Return the (x, y) coordinate for the center point of the cell that contains the specified text.  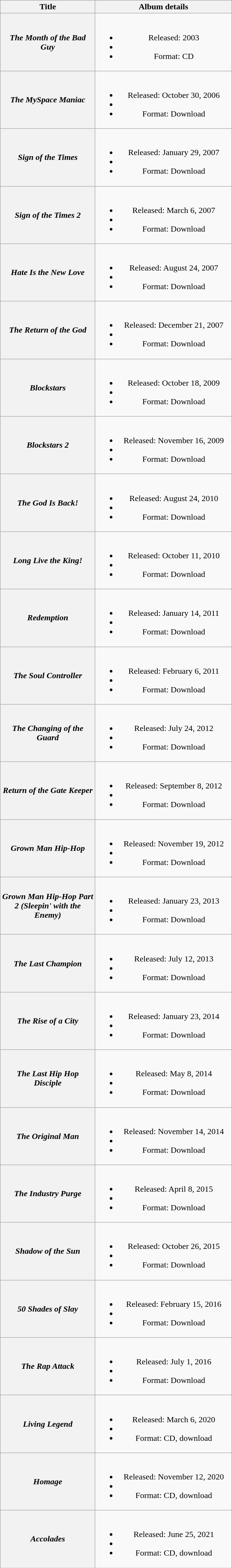
Released: July 24, 2012Format: Download (164, 733)
Accolades (48, 1539)
Shadow of the Sun (48, 1251)
The Original Man (48, 1136)
Released: November 19, 2012Format: Download (164, 848)
Released: January 23, 2013Format: Download (164, 906)
Blockstars (48, 387)
The Rise of a City (48, 1021)
Living Legend (48, 1424)
The MySpace Maniac (48, 100)
Released: February 6, 2011Format: Download (164, 675)
Released: November 16, 2009Format: Download (164, 445)
Grown Man Hip-Hop Part 2 (Sleepin' with the Enemy) (48, 906)
The Industry Purge (48, 1194)
Released: November 12, 2020Format: CD, download (164, 1481)
Released: October 26, 2015Format: Download (164, 1251)
Title (48, 7)
Homage (48, 1481)
Released: December 21, 2007Format: Download (164, 330)
Released: January 23, 2014Format: Download (164, 1021)
Hate Is the New Love (48, 272)
50 Shades of Slay (48, 1309)
Redemption (48, 618)
Released: September 8, 2012Format: Download (164, 791)
Grown Man Hip-Hop (48, 848)
Released: March 6, 2020Format: CD, download (164, 1424)
Released: February 15, 2016Format: Download (164, 1309)
The Changing of the Guard (48, 733)
Album details (164, 7)
Released: 2003Format: CD (164, 42)
Released: July 12, 2013Format: Download (164, 964)
Sign of the Times 2 (48, 215)
The Month of the Bad Guy (48, 42)
The Last Hip Hop Disciple (48, 1079)
The Return of the God (48, 330)
Released: August 24, 2007Format: Download (164, 272)
Released: October 18, 2009Format: Download (164, 387)
Released: March 6, 2007Format: Download (164, 215)
The Soul Controller (48, 675)
The Rap Attack (48, 1366)
Released: July 1, 2016Format: Download (164, 1366)
Released: August 24, 2010Format: Download (164, 502)
The Last Champion (48, 964)
Released: November 14, 2014Format: Download (164, 1136)
Long Live the King! (48, 560)
Released: October 30, 2006Format: Download (164, 100)
Released: June 25, 2021Format: CD, download (164, 1539)
Blockstars 2 (48, 445)
Released: May 8, 2014Format: Download (164, 1079)
Sign of the Times (48, 157)
Released: January 29, 2007Format: Download (164, 157)
The God Is Back! (48, 502)
Released: April 8, 2015Format: Download (164, 1194)
Released: October 11, 2010Format: Download (164, 560)
Return of the Gate Keeper (48, 791)
Released: January 14, 2011Format: Download (164, 618)
